Search for the cell housing the specified text and yield its (X, Y) center coordinate. 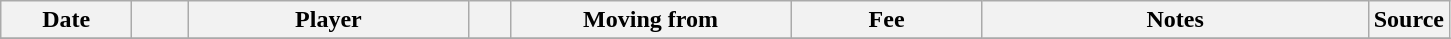
Date (66, 20)
Source (1408, 20)
Player (328, 20)
Moving from (650, 20)
Notes (1175, 20)
Fee (886, 20)
